Provide the [X, Y] coordinate of the cell's center where the given text is located.  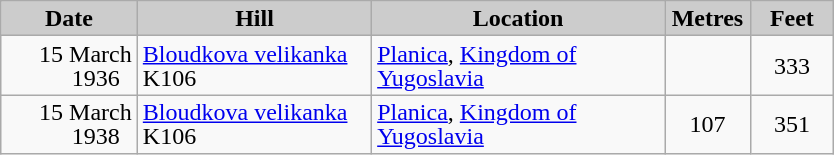
333 [792, 66]
15 March 1936 [70, 66]
Hill [254, 18]
Date [70, 18]
107 [708, 124]
Feet [792, 18]
15 March 1938 [70, 124]
351 [792, 124]
Location [518, 18]
Metres [708, 18]
